Pinpoint the cell where the given text exists, returning its [x, y] midpoint coordinate. 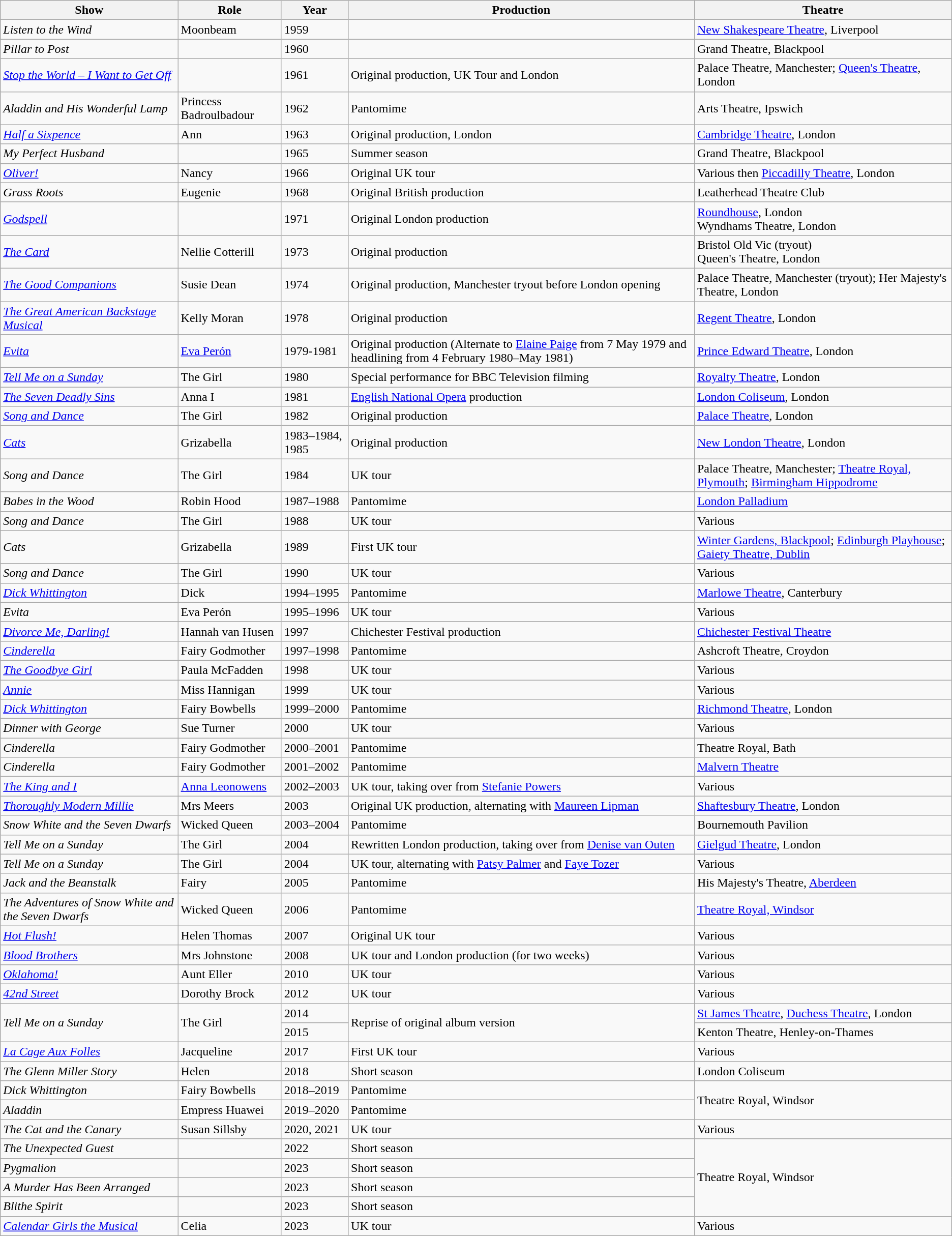
The Glenn Miller Story [90, 1071]
Production [522, 10]
2017 [314, 1052]
Aladdin and His Wonderful Lamp [90, 108]
1997 [314, 631]
Eugenie [230, 192]
Susie Dean [230, 285]
Princess Badroulbadour [230, 108]
1981 [314, 397]
Annie [90, 689]
1963 [314, 134]
1990 [314, 573]
Rewritten London production, taking over from Denise van Outen [522, 844]
Original London production [522, 219]
The Adventures of Snow White and the Seven Dwarfs [90, 909]
Cambridge Theatre, London [823, 134]
UK tour, taking over from Stefanie Powers [522, 786]
UK tour, alternating with Patsy Palmer and Faye Tozer [522, 864]
Mrs Meers [230, 806]
2014 [314, 1013]
2010 [314, 974]
Miss Hannigan [230, 689]
Nellie Cotterill [230, 251]
Robin Hood [230, 502]
The Goodbye Girl [90, 670]
Original production, UK Tour and London [522, 75]
2020, 2021 [314, 1129]
1987–1988 [314, 502]
Blood Brothers [90, 955]
The Cat and the Canary [90, 1129]
1999–2000 [314, 709]
Roundhouse, LondonWyndhams Theatre, London [823, 219]
Kenton Theatre, Henley-on-Thames [823, 1033]
1966 [314, 173]
UK tour and London production (for two weeks) [522, 955]
1998 [314, 670]
Calendar Girls the Musical [90, 1226]
2008 [314, 955]
New Shakespeare Theatre, Liverpool [823, 30]
Royalty Theatre, London [823, 377]
Chichester Festival production [522, 631]
Anna Leonowens [230, 786]
Jack and the Beanstalk [90, 883]
Listen to the Wind [90, 30]
1973 [314, 251]
1974 [314, 285]
Stop the World – I Want to Get Off [90, 75]
2012 [314, 993]
Palace Theatre, Manchester (tryout); Her Majesty's Theatre, London [823, 285]
London Coliseum [823, 1071]
2022 [314, 1149]
Prince Edward Theatre, London [823, 351]
The Great American Backstage Musical [90, 317]
Bristol Old Vic (tryout)Queen's Theatre, London [823, 251]
Leatherhead Theatre Club [823, 192]
Bournemouth Pavilion [823, 825]
2005 [314, 883]
1997–1998 [314, 651]
Pillar to Post [90, 49]
1983–1984, 1985 [314, 443]
Palace Theatre, London [823, 416]
Hannah van Husen [230, 631]
1959 [314, 30]
Winter Gardens, Blackpool; Edinburgh Playhouse;Gaiety Theatre, Dublin [823, 547]
Half a Sixpence [90, 134]
2003–2004 [314, 825]
1982 [314, 416]
1961 [314, 75]
Dick [230, 593]
1978 [314, 317]
1984 [314, 475]
2018 [314, 1071]
1962 [314, 108]
Kelly Moran [230, 317]
Oklahoma! [90, 974]
Original production, Manchester tryout before London opening [522, 285]
The Unexpected Guest [90, 1149]
2003 [314, 806]
Hot Flush! [90, 935]
Paula McFadden [230, 670]
1971 [314, 219]
Original production (Alternate to Elaine Paige from 7 May 1979 and headlining from 4 February 1980–May 1981) [522, 351]
Chichester Festival Theatre [823, 631]
Original UK production, alternating with Maureen Lipman [522, 806]
Dorothy Brock [230, 993]
2000–2001 [314, 748]
Ashcroft Theatre, Croydon [823, 651]
Marlowe Theatre, Canterbury [823, 593]
Grass Roots [90, 192]
Gielgud Theatre, London [823, 844]
Year [314, 10]
Theatre Royal, Bath [823, 748]
Nancy [230, 173]
Oliver! [90, 173]
His Majesty's Theatre, Aberdeen [823, 883]
Anna I [230, 397]
Original British production [522, 192]
Moonbeam [230, 30]
Divorce Me, Darling! [90, 631]
Theatre [823, 10]
Dinner with George [90, 728]
Babes in the Wood [90, 502]
Special performance for BBC Television filming [522, 377]
2001–2002 [314, 767]
Arts Theatre, Ipswich [823, 108]
The Card [90, 251]
Thoroughly Modern Millie [90, 806]
New London Theatre, London [823, 443]
Empress Huawei [230, 1110]
Helen Thomas [230, 935]
Various then Piccadilly Theatre, London [823, 173]
Role [230, 10]
2019–2020 [314, 1110]
2000 [314, 728]
2006 [314, 909]
Regent Theatre, London [823, 317]
1979-1981 [314, 351]
The Good Companions [90, 285]
London Palladium [823, 502]
Palace Theatre, Manchester; Queen's Theatre, London [823, 75]
Reprise of original album version [522, 1022]
St James Theatre, Duchess Theatre, London [823, 1013]
A Murder Has Been Arranged [90, 1187]
Celia [230, 1226]
Godspell [90, 219]
Jacqueline [230, 1052]
Sue Turner [230, 728]
Snow White and the Seven Dwarfs [90, 825]
1980 [314, 377]
2007 [314, 935]
Original production, London [522, 134]
Aladdin [90, 1110]
Pygmalion [90, 1168]
Aunt Eller [230, 974]
My Perfect Husband [90, 154]
Palace Theatre, Manchester; Theatre Royal, Plymouth; Birmingham Hippodrome [823, 475]
42nd Street [90, 993]
Helen [230, 1071]
Ann [230, 134]
2018–2019 [314, 1091]
The King and I [90, 786]
The Seven Deadly Sins [90, 397]
1989 [314, 547]
Malvern Theatre [823, 767]
Shaftesbury Theatre, London [823, 806]
1960 [314, 49]
2002–2003 [314, 786]
English National Opera production [522, 397]
London Coliseum, London [823, 397]
Summer season [522, 154]
Blithe Spirit [90, 1206]
1968 [314, 192]
Fairy [230, 883]
1999 [314, 689]
1988 [314, 521]
La Cage Aux Folles [90, 1052]
1994–1995 [314, 593]
Show [90, 10]
2015 [314, 1033]
1995–1996 [314, 612]
Mrs Johnstone [230, 955]
1965 [314, 154]
Richmond Theatre, London [823, 709]
Susan Sillsby [230, 1129]
